Locate the cell with the specified text and output its [x, y] center coordinate. 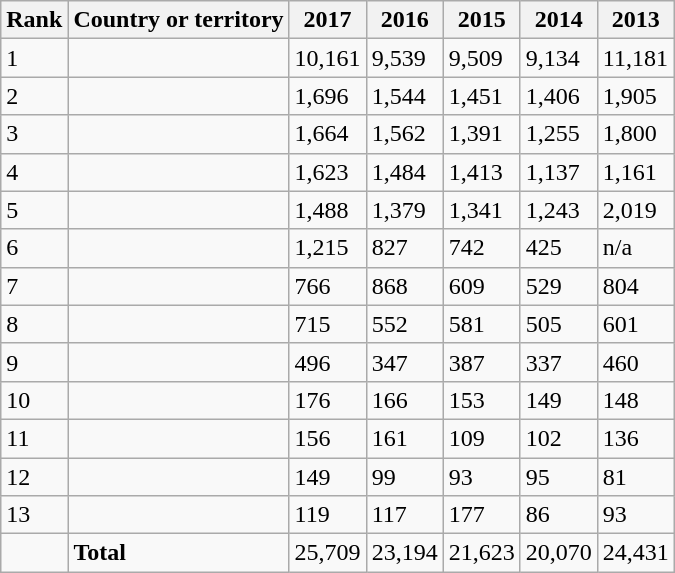
148 [636, 400]
1,696 [328, 96]
1,451 [482, 96]
1 [34, 58]
95 [558, 477]
5 [34, 210]
21,623 [482, 553]
1,905 [636, 96]
Country or territory [178, 20]
1,800 [636, 134]
23,194 [404, 553]
742 [482, 248]
9,509 [482, 58]
347 [404, 362]
10,161 [328, 58]
12 [34, 477]
2017 [328, 20]
1,243 [558, 210]
868 [404, 286]
3 [34, 134]
161 [404, 438]
609 [482, 286]
176 [328, 400]
Rank [34, 20]
2013 [636, 20]
25,709 [328, 553]
99 [404, 477]
1,255 [558, 134]
1,406 [558, 96]
102 [558, 438]
1,544 [404, 96]
86 [558, 515]
460 [636, 362]
387 [482, 362]
581 [482, 324]
804 [636, 286]
2,019 [636, 210]
9 [34, 362]
177 [482, 515]
24,431 [636, 553]
1,488 [328, 210]
11,181 [636, 58]
505 [558, 324]
Total [178, 553]
6 [34, 248]
7 [34, 286]
n/a [636, 248]
8 [34, 324]
156 [328, 438]
9,134 [558, 58]
81 [636, 477]
1,623 [328, 172]
1,137 [558, 172]
2016 [404, 20]
827 [404, 248]
529 [558, 286]
10 [34, 400]
1,161 [636, 172]
601 [636, 324]
20,070 [558, 553]
153 [482, 400]
552 [404, 324]
2015 [482, 20]
11 [34, 438]
425 [558, 248]
715 [328, 324]
1,562 [404, 134]
1,391 [482, 134]
4 [34, 172]
1,379 [404, 210]
1,341 [482, 210]
117 [404, 515]
9,539 [404, 58]
166 [404, 400]
1,413 [482, 172]
766 [328, 286]
136 [636, 438]
1,664 [328, 134]
337 [558, 362]
2 [34, 96]
109 [482, 438]
2014 [558, 20]
119 [328, 515]
13 [34, 515]
496 [328, 362]
1,484 [404, 172]
1,215 [328, 248]
